Determine the (x, y) coordinate at the center of the cell enclosing the given text.  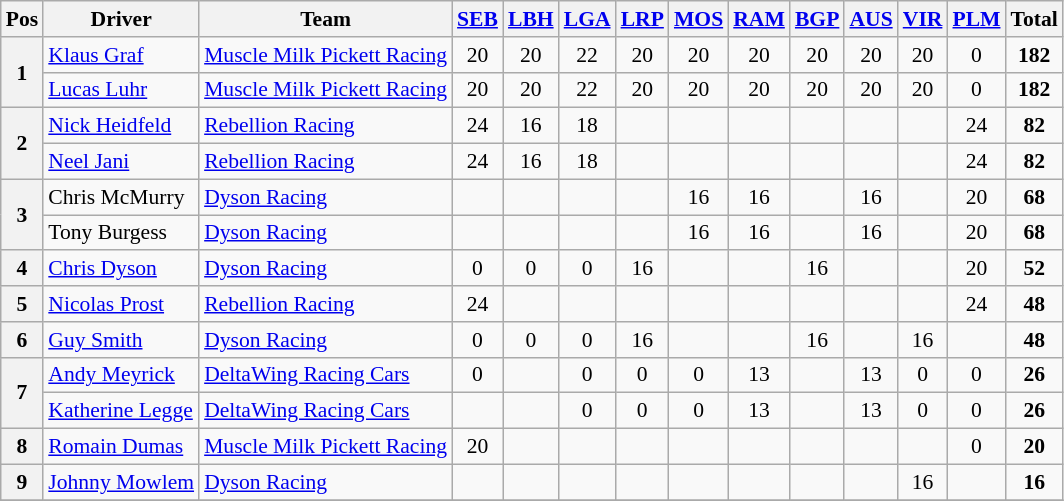
LRP (642, 19)
LBH (531, 19)
LGA (588, 19)
6 (22, 340)
5 (22, 304)
Romain Dumas (121, 447)
PLM (976, 19)
Neel Jani (121, 162)
52 (1034, 269)
9 (22, 482)
AUS (870, 19)
Tony Burgess (121, 233)
BGP (818, 19)
Johnny Mowlem (121, 482)
RAM (759, 19)
Katherine Legge (121, 411)
Chris Dyson (121, 269)
Chris McMurry (121, 197)
VIR (923, 19)
Andy Meyrick (121, 375)
1 (22, 72)
Team (326, 19)
Klaus Graf (121, 55)
Pos (22, 19)
Nick Heidfeld (121, 126)
SEB (478, 19)
Guy Smith (121, 340)
4 (22, 269)
3 (22, 214)
2 (22, 144)
Nicolas Prost (121, 304)
7 (22, 392)
Driver (121, 19)
8 (22, 447)
Lucas Luhr (121, 90)
MOS (698, 19)
Total (1034, 19)
